Identify which cell holds the provided text, then report its [X, Y] central coordinate. 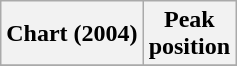
Peakposition [189, 34]
Chart (2004) [72, 34]
